Locate the cell with the specified text and output its (x, y) center coordinate. 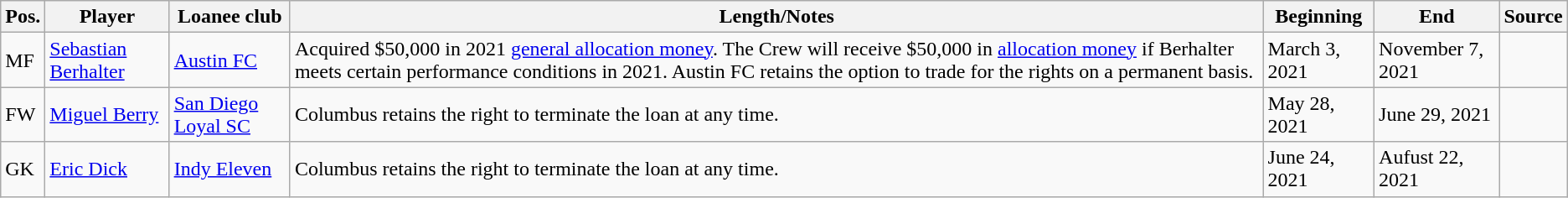
Pos. (23, 17)
Austin FC (230, 60)
Sebastian Berhalter (107, 60)
Player (107, 17)
June 29, 2021 (1437, 114)
November 7, 2021 (1437, 60)
FW (23, 114)
Source (1533, 17)
Eric Dick (107, 169)
Length/Notes (776, 17)
Loanee club (230, 17)
San Diego Loyal SC (230, 114)
Aufust 22, 2021 (1437, 169)
Beginning (1318, 17)
May 28, 2021 (1318, 114)
Miguel Berry (107, 114)
March 3, 2021 (1318, 60)
End (1437, 17)
June 24, 2021 (1318, 169)
Indy Eleven (230, 169)
MF (23, 60)
GK (23, 169)
